Locate the cell with the specified text and output its (X, Y) center coordinate. 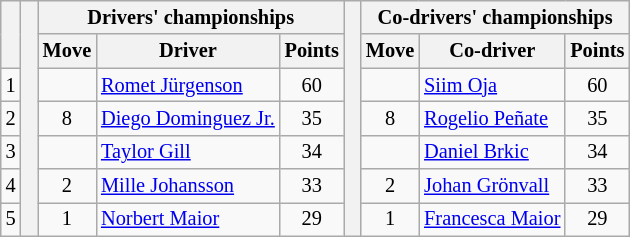
Driver (188, 51)
Siim Oja (492, 85)
Diego Dominguez Jr. (188, 118)
Rogelio Peñate (492, 118)
Francesca Maior (492, 219)
4 (11, 186)
Co-drivers' championships (496, 17)
Mille Johansson (188, 186)
Drivers' championships (191, 17)
Daniel Brkic (492, 152)
3 (11, 152)
Co-driver (492, 51)
Taylor Gill (188, 152)
5 (11, 219)
Johan Grönvall (492, 186)
Norbert Maior (188, 219)
Romet Jürgenson (188, 85)
